Extract the [x, y] coordinate from the center of the cell holding the provided text.  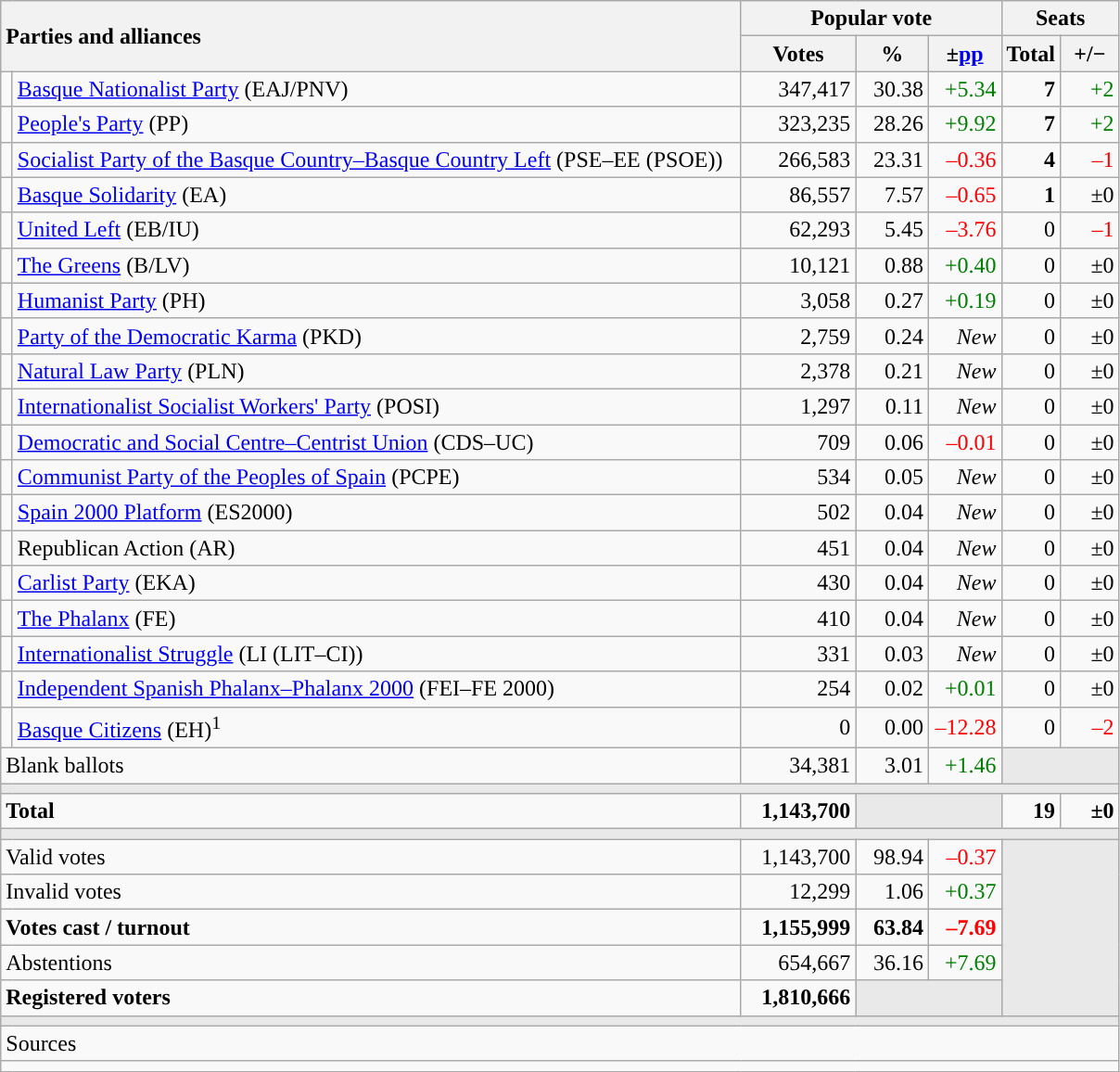
347,417 [798, 89]
Popular vote [872, 19]
19 [1031, 811]
–12.28 [964, 727]
430 [798, 583]
+0.40 [964, 265]
12,299 [798, 892]
The Phalanx (FE) [376, 619]
709 [798, 442]
266,583 [798, 160]
410 [798, 619]
63.84 [892, 927]
Democratic and Social Centre–Centrist Union (CDS–UC) [376, 442]
Republican Action (AR) [376, 548]
–7.69 [964, 927]
30.38 [892, 89]
Socialist Party of the Basque Country–Basque Country Left (PSE–EE (PSOE)) [376, 160]
4 [1031, 160]
0.06 [892, 442]
3.01 [892, 766]
10,121 [798, 265]
502 [798, 513]
0.27 [892, 300]
Internationalist Struggle (LI (LIT–CI)) [376, 654]
Abstentions [371, 963]
Valid votes [371, 857]
5.45 [892, 230]
Communist Party of the Peoples of Spain (PCPE) [376, 478]
1,155,999 [798, 927]
0.11 [892, 406]
1 [1031, 195]
254 [798, 689]
+0.01 [964, 689]
Humanist Party (PH) [376, 300]
2,378 [798, 371]
+7.69 [964, 963]
0.00 [892, 727]
1,297 [798, 406]
654,667 [798, 963]
United Left (EB/IU) [376, 230]
Natural Law Party (PLN) [376, 371]
–0.01 [964, 442]
Carlist Party (EKA) [376, 583]
62,293 [798, 230]
Party of the Democratic Karma (PKD) [376, 336]
34,381 [798, 766]
331 [798, 654]
Independent Spanish Phalanx–Phalanx 2000 (FEI–FE 2000) [376, 689]
23.31 [892, 160]
86,557 [798, 195]
Blank ballots [371, 766]
Sources [560, 1043]
Basque Nationalist Party (EAJ/PNV) [376, 89]
+9.92 [964, 124]
Votes cast / turnout [371, 927]
Parties and alliances [371, 36]
±pp [964, 54]
451 [798, 548]
98.94 [892, 857]
+1.46 [964, 766]
0.02 [892, 689]
The Greens (B/LV) [376, 265]
1.06 [892, 892]
People's Party (PP) [376, 124]
Basque Citizens (EH)1 [376, 727]
+0.19 [964, 300]
0.24 [892, 336]
Basque Solidarity (EA) [376, 195]
–0.36 [964, 160]
–3.76 [964, 230]
–0.65 [964, 195]
% [892, 54]
323,235 [798, 124]
3,058 [798, 300]
7.57 [892, 195]
–0.37 [964, 857]
+/− [1090, 54]
28.26 [892, 124]
0.21 [892, 371]
–2 [1090, 727]
Spain 2000 Platform (ES2000) [376, 513]
Invalid votes [371, 892]
0.88 [892, 265]
Seats [1061, 19]
1,810,666 [798, 998]
Registered voters [371, 998]
2,759 [798, 336]
Internationalist Socialist Workers' Party (POSI) [376, 406]
+0.37 [964, 892]
534 [798, 478]
Votes [798, 54]
+5.34 [964, 89]
36.16 [892, 963]
0.05 [892, 478]
0.03 [892, 654]
